Identify which cell holds the provided text, then report its [X, Y] central coordinate. 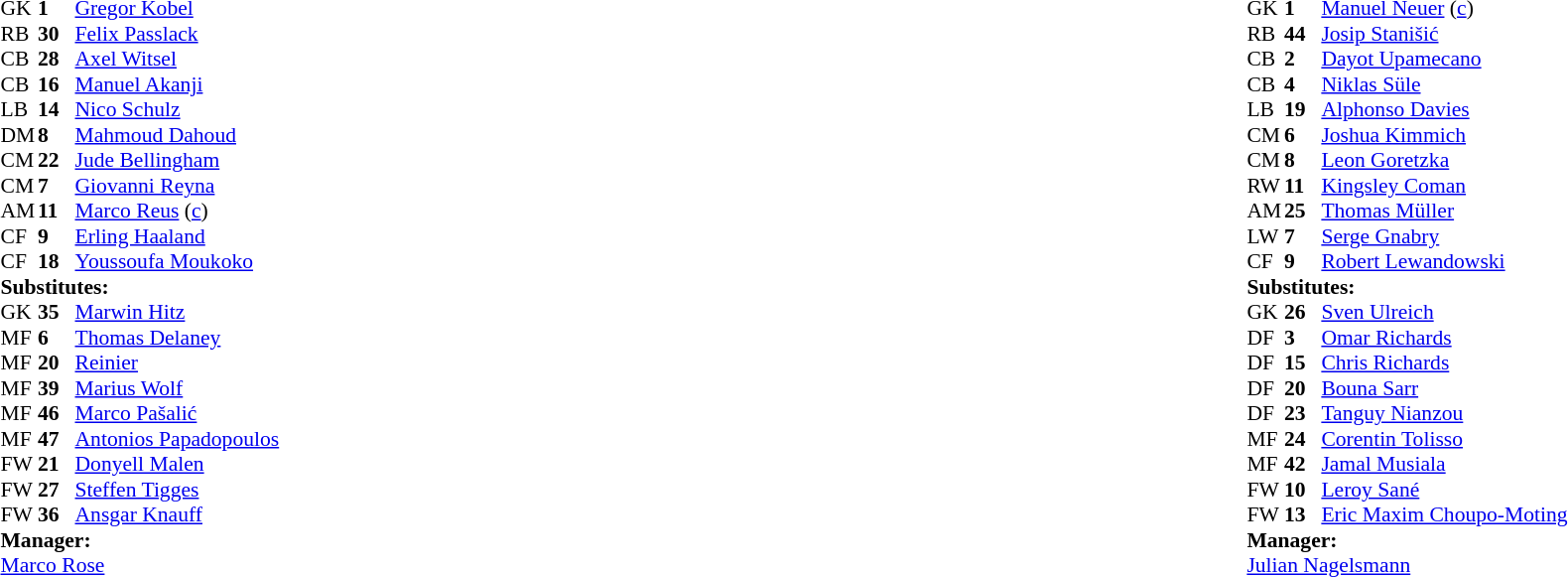
Steffen Tigges [178, 490]
Ansgar Knauff [178, 515]
15 [1303, 362]
Eric Maxim Choupo-Moting [1444, 515]
Alphonso Davies [1444, 110]
Josip Stanišić [1444, 34]
Felix Passlack [178, 34]
Youssoufa Moukoko [178, 261]
13 [1303, 515]
Leon Goretzka [1444, 160]
Niklas Süle [1444, 84]
22 [57, 160]
Tanguy Nianzou [1444, 414]
Chris Richards [1444, 362]
27 [57, 490]
18 [57, 261]
Robert Lewandowski [1444, 261]
3 [1303, 338]
Bouna Sarr [1444, 388]
Mahmoud Dahoud [178, 135]
Marius Wolf [178, 388]
Leroy Sané [1444, 490]
26 [1303, 313]
36 [57, 515]
2 [1303, 59]
39 [57, 388]
19 [1303, 110]
30 [57, 34]
Corentin Tolisso [1444, 439]
Sven Ulreich [1444, 313]
DM [19, 135]
10 [1303, 490]
Jamal Musiala [1444, 464]
28 [57, 59]
Donyell Malen [178, 464]
Nico Schulz [178, 110]
LW [1265, 236]
42 [1303, 464]
16 [57, 84]
Manuel Akanji [178, 84]
Joshua Kimmich [1444, 135]
Thomas Müller [1444, 212]
35 [57, 313]
Jude Bellingham [178, 160]
Giovanni Reyna [178, 186]
Kingsley Coman [1444, 186]
25 [1303, 212]
14 [57, 110]
Marwin Hitz [178, 313]
RW [1265, 186]
23 [1303, 414]
Axel Witsel [178, 59]
44 [1303, 34]
Erling Haaland [178, 236]
Reinier [178, 362]
Marco Reus (c) [178, 212]
21 [57, 464]
Thomas Delaney [178, 338]
24 [1303, 439]
Dayot Upamecano [1444, 59]
Omar Richards [1444, 338]
Marco Pašalić [178, 414]
4 [1303, 84]
46 [57, 414]
Antonios Papadopoulos [178, 439]
47 [57, 439]
Serge Gnabry [1444, 236]
